Output the (X, Y) coordinate of the center of the cell containing the given text.  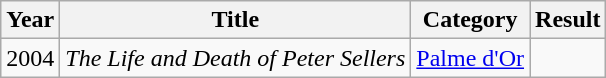
Palme d'Or (470, 58)
Result (568, 20)
Category (470, 20)
The Life and Death of Peter Sellers (236, 58)
2004 (30, 58)
Year (30, 20)
Title (236, 20)
